Locate the cell with the specified text and output its [x, y] center coordinate. 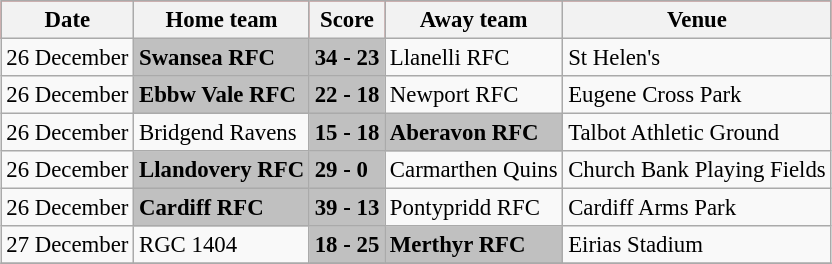
Merthyr RFC [474, 245]
Venue [697, 20]
18 - 25 [346, 245]
Eirias Stadium [697, 245]
RGC 1404 [222, 245]
Pontypridd RFC [474, 208]
Eugene Cross Park [697, 95]
St Helen's [697, 57]
22 - 18 [346, 95]
Cardiff Arms Park [697, 208]
Date [68, 20]
Church Bank Playing Fields [697, 170]
29 - 0 [346, 170]
Carmarthen Quins [474, 170]
34 - 23 [346, 57]
Llanelli RFC [474, 57]
Aberavon RFC [474, 133]
Ebbw Vale RFC [222, 95]
27 December [68, 245]
Away team [474, 20]
Swansea RFC [222, 57]
Score [346, 20]
39 - 13 [346, 208]
Bridgend Ravens [222, 133]
15 - 18 [346, 133]
Home team [222, 20]
Talbot Athletic Ground [697, 133]
Cardiff RFC [222, 208]
Llandovery RFC [222, 170]
Newport RFC [474, 95]
